For the text-containing cell, return its midpoint in [x, y] coordinate format. 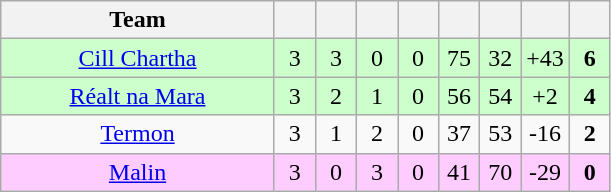
37 [460, 134]
-29 [546, 172]
53 [500, 134]
Réalt na Mara [138, 96]
Cill Chartha [138, 58]
6 [590, 58]
Malin [138, 172]
75 [460, 58]
41 [460, 172]
Termon [138, 134]
4 [590, 96]
54 [500, 96]
+43 [546, 58]
70 [500, 172]
32 [500, 58]
Team [138, 20]
+2 [546, 96]
56 [460, 96]
-16 [546, 134]
